Identify which cell holds the provided text, then report its (x, y) central coordinate. 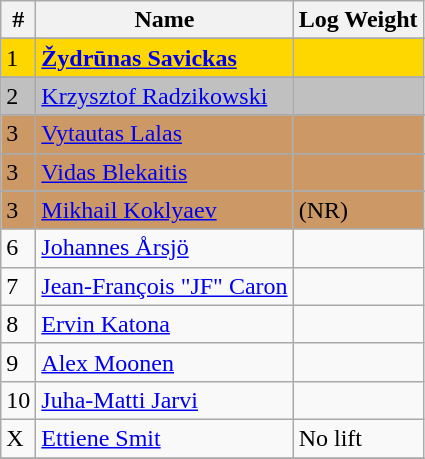
Žydrūnas Savickas (164, 58)
Ettiene Smit (164, 438)
X (18, 438)
8 (18, 324)
Log Weight (358, 20)
Vytautas Lalas (164, 134)
# (18, 20)
Johannes Årsjö (164, 248)
Jean-François "JF" Caron (164, 286)
Mikhail Koklyaev (164, 210)
Juha-Matti Jarvi (164, 400)
10 (18, 400)
Vidas Blekaitis (164, 172)
1 (18, 58)
(NR) (358, 210)
Alex Moonen (164, 362)
No lift (358, 438)
Name (164, 20)
Ervin Katona (164, 324)
6 (18, 248)
9 (18, 362)
2 (18, 96)
Krzysztof Radzikowski (164, 96)
7 (18, 286)
